Pinpoint the cell where the given text exists, returning its (x, y) midpoint coordinate. 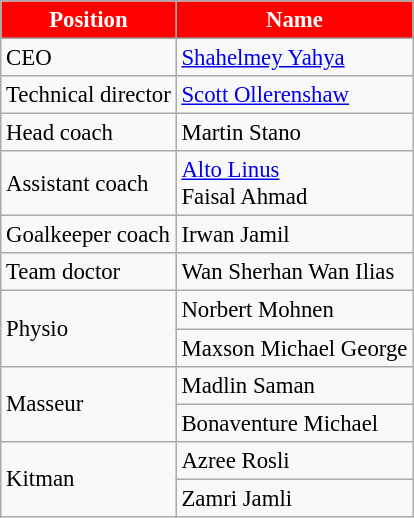
Bonaventure Michael (294, 423)
Madlin Saman (294, 385)
Position (88, 20)
Alto Linus Faisal Ahmad (294, 184)
Martin Stano (294, 133)
CEO (88, 58)
Assistant coach (88, 184)
Masseur (88, 404)
Norbert Mohnen (294, 310)
Kitman (88, 478)
Azree Rosli (294, 460)
Technical director (88, 95)
Maxson Michael George (294, 348)
Irwan Jamil (294, 235)
Scott Ollerenshaw (294, 95)
Team doctor (88, 273)
Head coach (88, 133)
Shahelmey Yahya (294, 58)
Zamri Jamli (294, 498)
Name (294, 20)
Wan Sherhan Wan Ilias (294, 273)
Goalkeeper coach (88, 235)
Physio (88, 328)
